Identify which cell holds the provided text, then report its [X, Y] central coordinate. 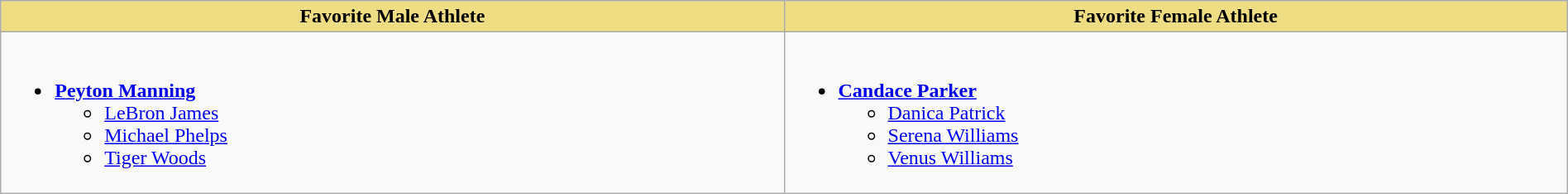
Candace ParkerDanica PatrickSerena WilliamsVenus Williams [1176, 113]
Peyton ManningLeBron JamesMichael PhelpsTiger Woods [392, 113]
Favorite Male Athlete [392, 17]
Favorite Female Athlete [1176, 17]
